Determine the [X, Y] coordinate at the center of the cell enclosing the given text.  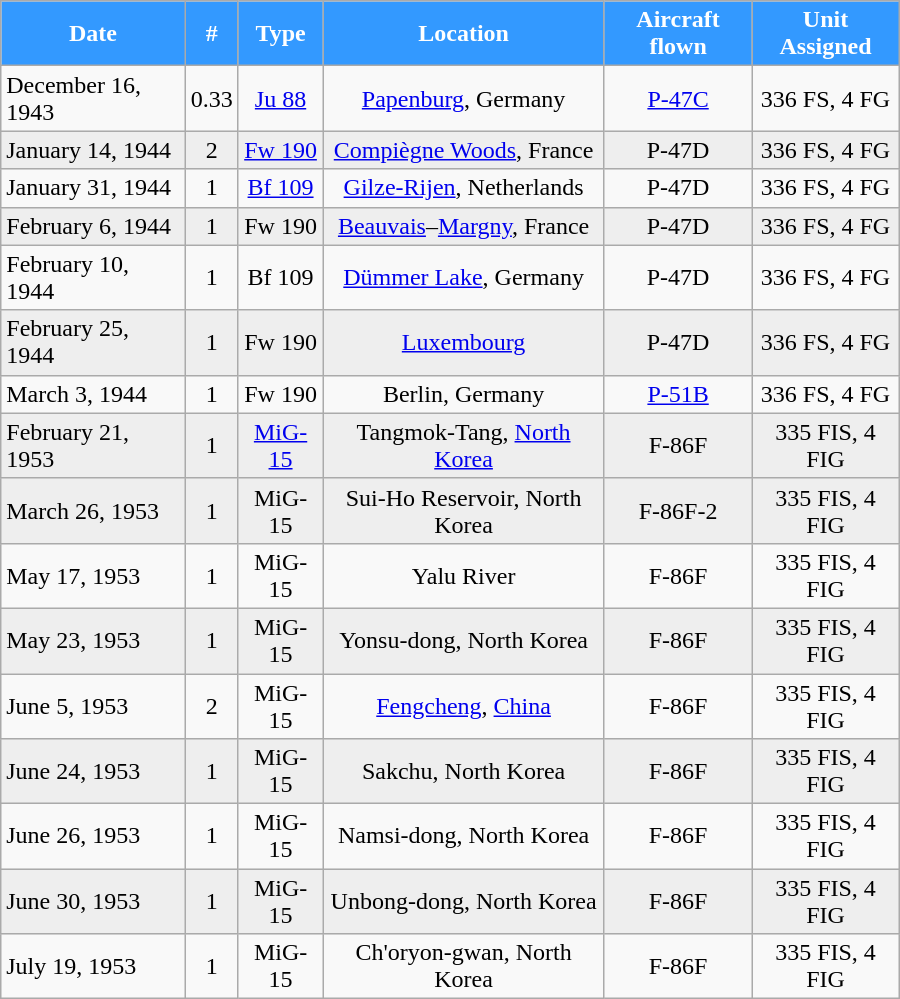
Date [94, 34]
Dümmer Lake, Germany [464, 278]
Aircraft flown [678, 34]
Papenburg, Germany [464, 98]
Namsi-dong, North Korea [464, 836]
February 10, 1944 [94, 278]
Compiègne Woods, France [464, 150]
February 21, 1953 [94, 446]
F-86F-2 [678, 510]
December 16, 1943 [94, 98]
March 3, 1944 [94, 394]
Berlin, Germany [464, 394]
Luxembourg [464, 342]
# [212, 34]
February 6, 1944 [94, 226]
June 30, 1953 [94, 902]
Sakchu, North Korea [464, 772]
May 23, 1953 [94, 640]
0.33 [212, 98]
June 24, 1953 [94, 772]
June 5, 1953 [94, 706]
March 26, 1953 [94, 510]
June 26, 1953 [94, 836]
Ju 88 [280, 98]
Location [464, 34]
January 14, 1944 [94, 150]
Yalu River [464, 576]
July 19, 1953 [94, 966]
Unbong-dong, North Korea [464, 902]
Gilze-Rijen, Netherlands [464, 188]
Sui-Ho Reservoir, North Korea [464, 510]
Type [280, 34]
February 25, 1944 [94, 342]
P-51B [678, 394]
Tangmok-Tang, North Korea [464, 446]
Unit Assigned [826, 34]
P-47C [678, 98]
Ch'oryon-gwan, North Korea [464, 966]
Fengcheng, China [464, 706]
Beauvais–Margny, France [464, 226]
May 17, 1953 [94, 576]
Yonsu-dong, North Korea [464, 640]
January 31, 1944 [94, 188]
